Scan for the cell matching the given text and deliver its (X, Y) coordinate at center. 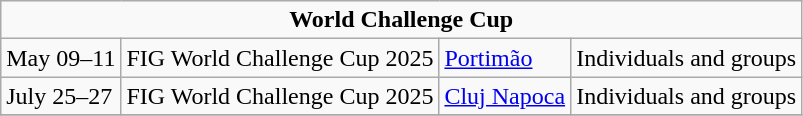
Portimão (505, 58)
July 25–27 (61, 96)
World Challenge Cup (402, 20)
May 09–11 (61, 58)
Cluj Napoca (505, 96)
